Identify which cell holds the provided text, then report its (X, Y) central coordinate. 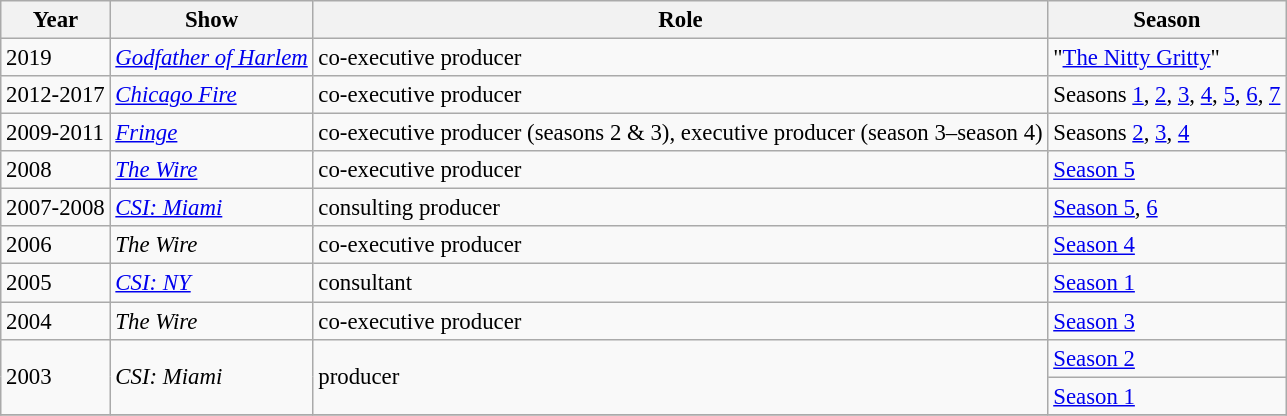
Season (1167, 20)
Season 3 (1167, 321)
Role (680, 20)
2019 (56, 58)
Year (56, 20)
Seasons 2, 3, 4 (1167, 133)
Season 5 (1167, 170)
producer (680, 376)
Season 2 (1167, 358)
Godfather of Harlem (212, 58)
Season 4 (1167, 245)
consulting producer (680, 208)
2008 (56, 170)
co-executive producer (seasons 2 & 3), executive producer (season 3–season 4) (680, 133)
"The Nitty Gritty" (1167, 58)
Show (212, 20)
2009-2011 (56, 133)
Fringe (212, 133)
2012-2017 (56, 95)
2003 (56, 376)
consultant (680, 283)
Season 5, 6 (1167, 208)
2005 (56, 283)
2004 (56, 321)
2007-2008 (56, 208)
CSI: NY (212, 283)
2006 (56, 245)
Seasons 1, 2, 3, 4, 5, 6, 7 (1167, 95)
Chicago Fire (212, 95)
